Return (X, Y) of the center of cell containing provided text 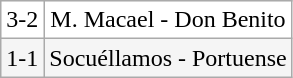
M. Macael - Don Benito (168, 20)
3-2 (22, 20)
Socuéllamos - Portuense (168, 58)
1-1 (22, 58)
